Extract the [X, Y] coordinate from the center of the cell holding the provided text.  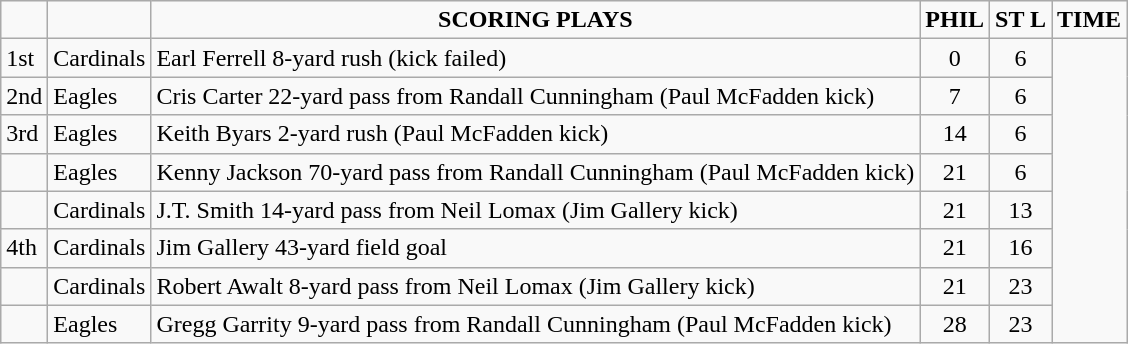
28 [955, 324]
Robert Awalt 8-yard pass from Neil Lomax (Jim Gallery kick) [536, 286]
16 [1021, 248]
2nd [24, 96]
Earl Ferrell 8-yard rush (kick failed) [536, 58]
1st [24, 58]
Cris Carter 22-yard pass from Randall Cunningham (Paul McFadden kick) [536, 96]
Kenny Jackson 70-yard pass from Randall Cunningham (Paul McFadden kick) [536, 172]
PHIL [955, 20]
3rd [24, 134]
J.T. Smith 14-yard pass from Neil Lomax (Jim Gallery kick) [536, 210]
TIME [1090, 20]
0 [955, 58]
13 [1021, 210]
ST L [1021, 20]
Jim Gallery 43-yard field goal [536, 248]
Gregg Garrity 9-yard pass from Randall Cunningham (Paul McFadden kick) [536, 324]
4th [24, 248]
14 [955, 134]
Keith Byars 2-yard rush (Paul McFadden kick) [536, 134]
SCORING PLAYS [536, 20]
7 [955, 96]
